Identify which cell holds the provided text, then report its [x, y] central coordinate. 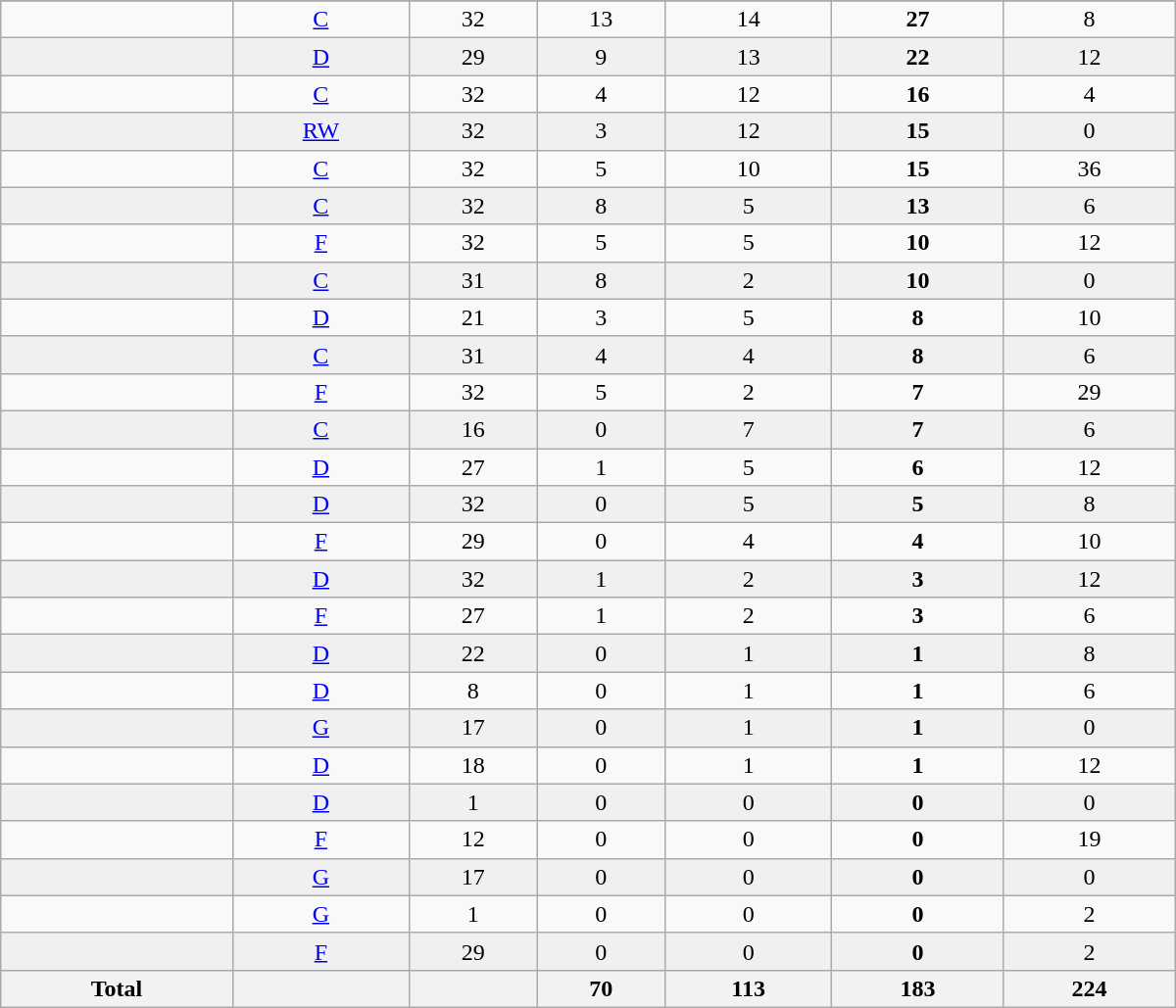
70 [602, 988]
224 [1090, 988]
19 [1090, 840]
14 [748, 20]
21 [472, 317]
18 [472, 765]
RW [320, 131]
Total [118, 988]
113 [748, 988]
36 [1090, 168]
183 [917, 988]
9 [602, 57]
